From the cell containing the given text, extract its center point as [x, y] coordinate. 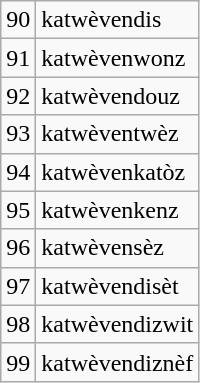
90 [18, 20]
99 [18, 362]
96 [18, 248]
97 [18, 286]
katwèvensèz [118, 248]
katwèventwèz [118, 134]
katwèvenkatòz [118, 172]
katwèvenkenz [118, 210]
katwèvendizwit [118, 324]
93 [18, 134]
91 [18, 58]
katwèvendouz [118, 96]
98 [18, 324]
katwèvenwonz [118, 58]
94 [18, 172]
92 [18, 96]
katwèvendiznèf [118, 362]
katwèvendisèt [118, 286]
95 [18, 210]
katwèvendis [118, 20]
